Return [x, y] of the center of cell containing provided text 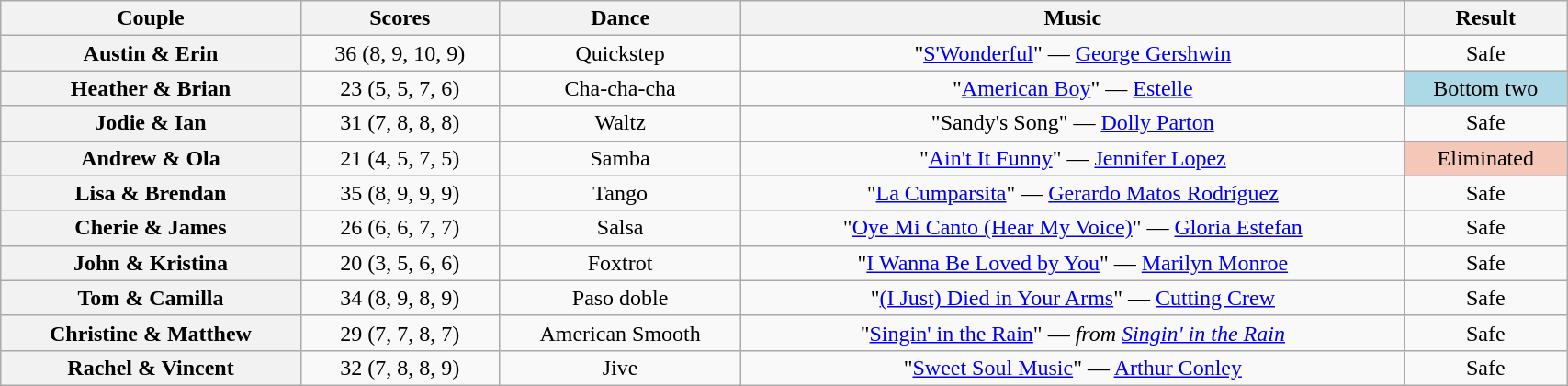
Salsa [619, 228]
Eliminated [1486, 158]
Jive [619, 368]
31 (7, 8, 8, 8) [400, 123]
"La Cumparsita" — Gerardo Matos Rodríguez [1073, 193]
35 (8, 9, 9, 9) [400, 193]
"(I Just) Died in Your Arms" — Cutting Crew [1073, 298]
Tango [619, 193]
Andrew & Ola [151, 158]
34 (8, 9, 8, 9) [400, 298]
"S'Wonderful" — George Gershwin [1073, 53]
Dance [619, 18]
Heather & Brian [151, 88]
Cherie & James [151, 228]
"I Wanna Be Loved by You" — Marilyn Monroe [1073, 263]
Music [1073, 18]
Austin & Erin [151, 53]
"American Boy" — Estelle [1073, 88]
32 (7, 8, 8, 9) [400, 368]
Scores [400, 18]
29 (7, 7, 8, 7) [400, 333]
"Oye Mi Canto (Hear My Voice)" — Gloria Estefan [1073, 228]
Result [1486, 18]
"Singin' in the Rain" — from Singin' in the Rain [1073, 333]
Waltz [619, 123]
American Smooth [619, 333]
36 (8, 9, 10, 9) [400, 53]
"Ain't It Funny" — Jennifer Lopez [1073, 158]
Rachel & Vincent [151, 368]
Foxtrot [619, 263]
26 (6, 6, 7, 7) [400, 228]
Couple [151, 18]
Cha-cha-cha [619, 88]
20 (3, 5, 6, 6) [400, 263]
Jodie & Ian [151, 123]
Lisa & Brendan [151, 193]
Bottom two [1486, 88]
Samba [619, 158]
"Sandy's Song" — Dolly Parton [1073, 123]
23 (5, 5, 7, 6) [400, 88]
21 (4, 5, 7, 5) [400, 158]
John & Kristina [151, 263]
"Sweet Soul Music" — Arthur Conley [1073, 368]
Christine & Matthew [151, 333]
Tom & Camilla [151, 298]
Quickstep [619, 53]
Paso doble [619, 298]
